Identify which cell holds the provided text, then report its (X, Y) central coordinate. 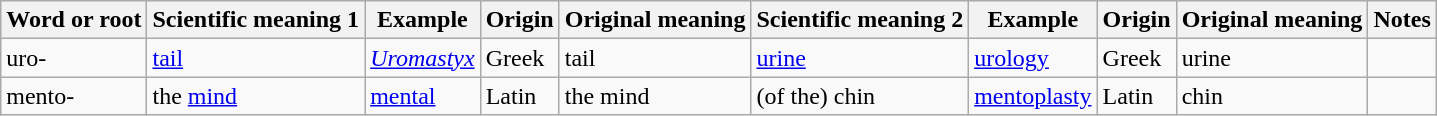
mento- (74, 96)
uro- (74, 58)
mental (423, 96)
mentoplasty (1033, 96)
Notes (1402, 20)
Word or root (74, 20)
urology (1033, 58)
(of the) chin (860, 96)
chin (1272, 96)
Scientific meaning 2 (860, 20)
Uromastyx (423, 58)
Scientific meaning 1 (256, 20)
